Extract the [X, Y] coordinate from the center of the cell holding the provided text.  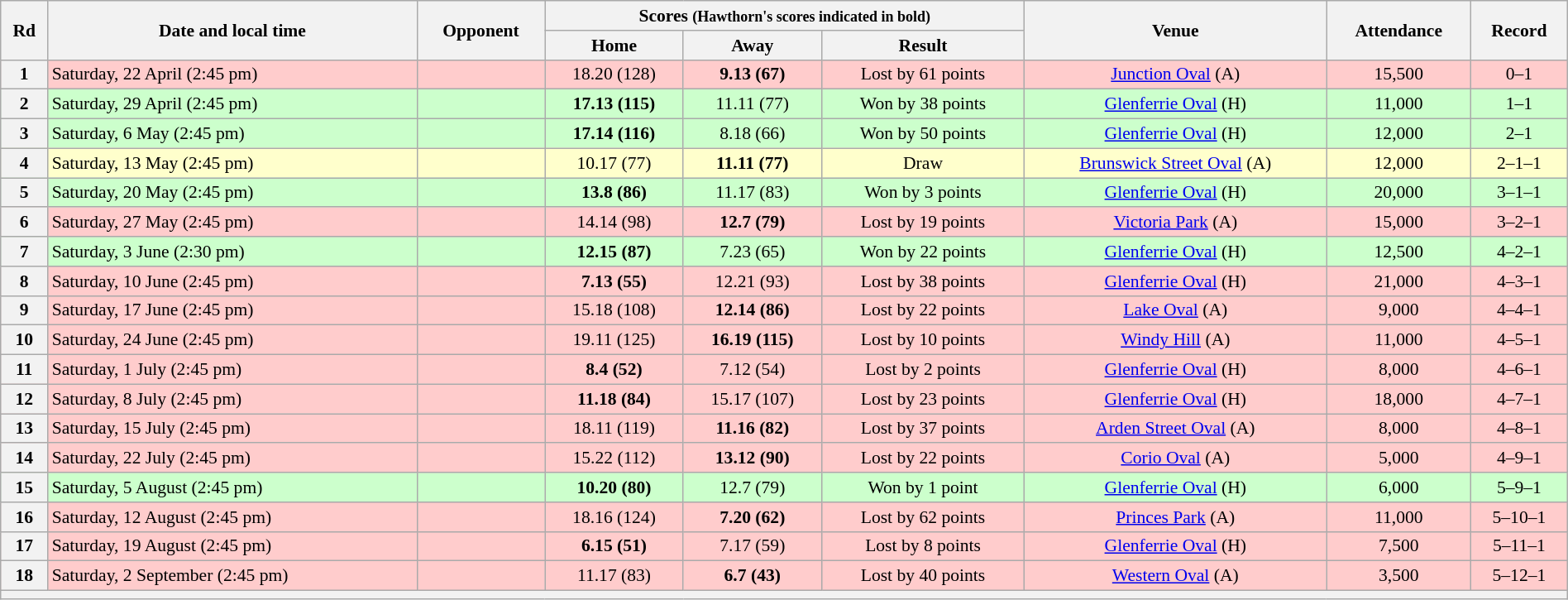
7 [25, 252]
Scores (Hawthorn's scores indicated in bold) [785, 16]
Saturday, 6 May (2:45 pm) [232, 134]
6 [25, 223]
7.20 (62) [753, 517]
0–1 [1520, 74]
Record [1520, 30]
Lost by 38 points [923, 281]
1 [25, 74]
4 [25, 163]
7,500 [1399, 546]
Won by 38 points [923, 104]
15,000 [1399, 223]
9 [25, 310]
21,000 [1399, 281]
Saturday, 8 July (2:45 pm) [232, 399]
2–1 [1520, 134]
Corio Oval (A) [1176, 458]
13.12 (90) [753, 458]
18,000 [1399, 399]
10 [25, 340]
7.23 (65) [753, 252]
Opponent [481, 30]
Saturday, 19 August (2:45 pm) [232, 546]
15.17 (107) [753, 399]
5,000 [1399, 458]
11.16 (82) [753, 429]
Saturday, 12 August (2:45 pm) [232, 517]
Home [614, 46]
Saturday, 22 July (2:45 pm) [232, 458]
5–10–1 [1520, 517]
7.12 (54) [753, 370]
1–1 [1520, 104]
12.14 (86) [753, 310]
4–2–1 [1520, 252]
Saturday, 29 April (2:45 pm) [232, 104]
17 [25, 546]
Saturday, 22 April (2:45 pm) [232, 74]
4–4–1 [1520, 310]
4–6–1 [1520, 370]
Saturday, 5 August (2:45 pm) [232, 487]
Saturday, 2 September (2:45 pm) [232, 576]
Princes Park (A) [1176, 517]
12.15 (87) [614, 252]
Rd [25, 30]
20,000 [1399, 193]
Victoria Park (A) [1176, 223]
Won by 50 points [923, 134]
Date and local time [232, 30]
3 [25, 134]
11 [25, 370]
Saturday, 27 May (2:45 pm) [232, 223]
18.20 (128) [614, 74]
10.17 (77) [614, 163]
16.19 (115) [753, 340]
14.14 (98) [614, 223]
17.13 (115) [614, 104]
Western Oval (A) [1176, 576]
Lake Oval (A) [1176, 310]
3–1–1 [1520, 193]
12 [25, 399]
10.20 (80) [614, 487]
Saturday, 13 May (2:45 pm) [232, 163]
12,500 [1399, 252]
4–5–1 [1520, 340]
Saturday, 15 July (2:45 pm) [232, 429]
Lost by 8 points [923, 546]
Venue [1176, 30]
18.11 (119) [614, 429]
Saturday, 20 May (2:45 pm) [232, 193]
2–1–1 [1520, 163]
3–2–1 [1520, 223]
Lost by 62 points [923, 517]
Saturday, 10 June (2:45 pm) [232, 281]
Lost by 61 points [923, 74]
13.8 (86) [614, 193]
18 [25, 576]
8.4 (52) [614, 370]
Junction Oval (A) [1176, 74]
15.18 (108) [614, 310]
8.18 (66) [753, 134]
12.21 (93) [753, 281]
14 [25, 458]
6.15 (51) [614, 546]
Lost by 23 points [923, 399]
Windy Hill (A) [1176, 340]
5 [25, 193]
15,500 [1399, 74]
Lost by 40 points [923, 576]
16 [25, 517]
9,000 [1399, 310]
9.13 (67) [753, 74]
Saturday, 1 July (2:45 pm) [232, 370]
7.13 (55) [614, 281]
5–12–1 [1520, 576]
Attendance [1399, 30]
18.16 (124) [614, 517]
6.7 (43) [753, 576]
Brunswick Street Oval (A) [1176, 163]
4–8–1 [1520, 429]
4–3–1 [1520, 281]
2 [25, 104]
Won by 22 points [923, 252]
5–11–1 [1520, 546]
6,000 [1399, 487]
13 [25, 429]
Draw [923, 163]
Saturday, 17 June (2:45 pm) [232, 310]
Result [923, 46]
8 [25, 281]
17.14 (116) [614, 134]
Won by 1 point [923, 487]
Lost by 19 points [923, 223]
5–9–1 [1520, 487]
11.18 (84) [614, 399]
4–9–1 [1520, 458]
19.11 (125) [614, 340]
Won by 3 points [923, 193]
4–7–1 [1520, 399]
3,500 [1399, 576]
Lost by 10 points [923, 340]
15 [25, 487]
Arden Street Oval (A) [1176, 429]
Lost by 37 points [923, 429]
Lost by 2 points [923, 370]
Saturday, 3 June (2:30 pm) [232, 252]
Saturday, 24 June (2:45 pm) [232, 340]
Away [753, 46]
7.17 (59) [753, 546]
15.22 (112) [614, 458]
